Extract the (x, y) coordinate from the center of the cell holding the provided text.  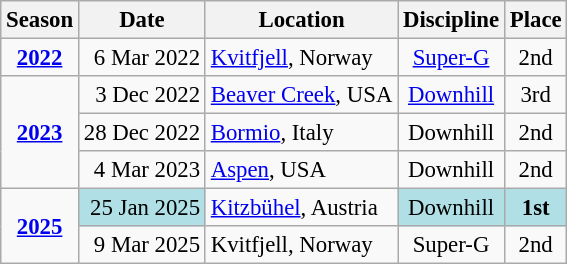
Location (301, 20)
1st (535, 208)
Place (535, 20)
Bormio, Italy (301, 133)
Date (142, 20)
3rd (535, 95)
Aspen, USA (301, 170)
2022 (40, 58)
Kitzbühel, Austria (301, 208)
4 Mar 2023 (142, 170)
6 Mar 2022 (142, 58)
Season (40, 20)
28 Dec 2022 (142, 133)
9 Mar 2025 (142, 245)
Beaver Creek, USA (301, 95)
2025 (40, 226)
3 Dec 2022 (142, 95)
25 Jan 2025 (142, 208)
Discipline (452, 20)
2023 (40, 132)
